Output the (x, y) coordinate of the center of the cell containing the given text.  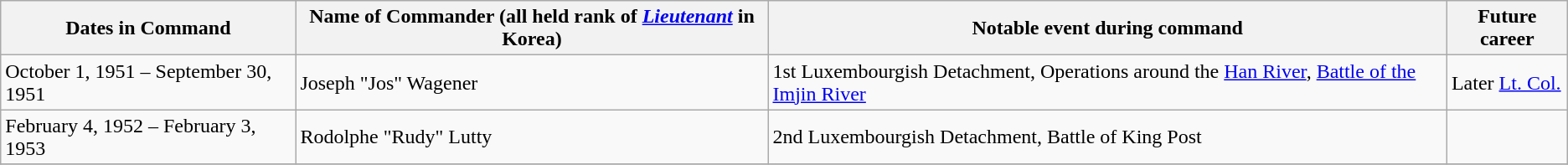
Future career (1507, 28)
Joseph "Jos" Wagener (532, 82)
2nd Luxembourgish Detachment, Battle of King Post (1107, 137)
Later Lt. Col. (1507, 82)
Rodolphe "Rudy" Lutty (532, 137)
February 4, 1952 – February 3, 1953 (148, 137)
1st Luxembourgish Detachment, Operations around the Han River, Battle of the Imjin River (1107, 82)
Notable event during command (1107, 28)
October 1, 1951 – September 30, 1951 (148, 82)
Name of Commander (all held rank of Lieutenant in Korea) (532, 28)
Dates in Command (148, 28)
